Detect which cell encompasses the target text, then output its (X, Y) center coordinate. 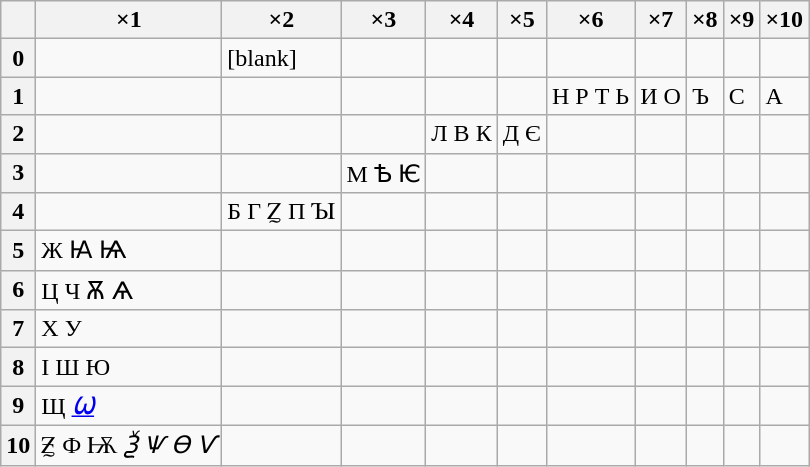
×3 (384, 20)
×2 (282, 20)
Ц Ч Ѫ Ѧ (129, 290)
Х У (129, 329)
С (742, 96)
2 (18, 134)
Ж Ꙗ Ѩ (129, 251)
8 (18, 367)
×1 (129, 20)
×9 (742, 20)
7 (18, 329)
Ъ (704, 96)
×6 (590, 20)
1 (18, 96)
[blank] (282, 58)
И О (661, 96)
6 (18, 290)
Л В К (462, 134)
9 (18, 406)
5 (18, 251)
×10 (784, 20)
10 (18, 445)
Д Є (522, 134)
Щ Ѡ (129, 406)
М Ѣ Ѥ (384, 173)
0 (18, 58)
3 (18, 173)
×8 (704, 20)
×4 (462, 20)
Б Г Ꙁ П Ꙑ (282, 212)
І Ш Ю (129, 367)
Н Р Т Ь (590, 96)
Ꙃ Ф Ѭ Ѯ Ѱ Ѳ Ѵ (129, 445)
А (784, 96)
×7 (661, 20)
4 (18, 212)
×5 (522, 20)
